Search for the cell housing the specified text and yield its [X, Y] center coordinate. 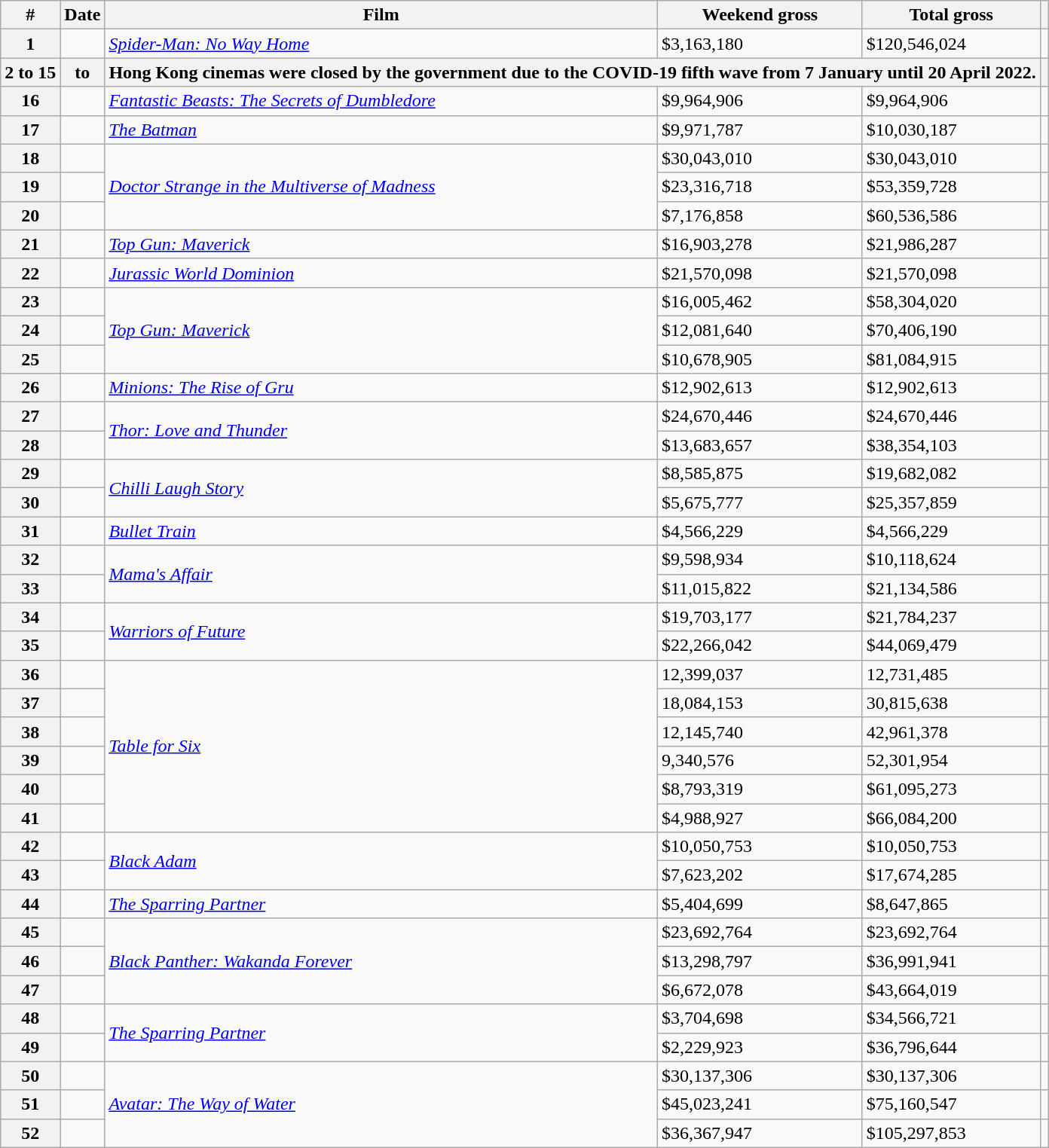
$21,134,586 [951, 588]
$53,359,728 [951, 187]
19 [30, 187]
44 [30, 904]
17 [30, 130]
50 [30, 1076]
33 [30, 588]
9,340,576 [760, 760]
48 [30, 1018]
Warriors of Future [381, 631]
1 [30, 44]
Date [83, 15]
$36,991,941 [951, 961]
12,145,740 [760, 731]
$81,084,915 [951, 359]
35 [30, 646]
$2,229,923 [760, 1047]
32 [30, 560]
$21,784,237 [951, 617]
Black Panther: Wakanda Forever [381, 961]
Black Adam [381, 861]
Minions: The Rise of Gru [381, 388]
18,084,153 [760, 703]
$9,971,787 [760, 130]
$75,160,547 [951, 1104]
$7,623,202 [760, 875]
$43,664,019 [951, 990]
40 [30, 789]
$60,536,586 [951, 215]
Table for Six [381, 746]
$120,546,024 [951, 44]
49 [30, 1047]
18 [30, 158]
43 [30, 875]
52 [30, 1133]
Doctor Strange in the Multiverse of Madness [381, 187]
$10,118,624 [951, 560]
Film [381, 15]
$21,986,287 [951, 244]
47 [30, 990]
$19,682,082 [951, 474]
$34,566,721 [951, 1018]
$8,585,875 [760, 474]
$13,683,657 [760, 445]
45 [30, 933]
22 [30, 273]
$105,297,853 [951, 1133]
$44,069,479 [951, 646]
34 [30, 617]
38 [30, 731]
46 [30, 961]
$58,304,020 [951, 301]
41 [30, 817]
31 [30, 531]
52,301,954 [951, 760]
$13,298,797 [760, 961]
Mama's Affair [381, 574]
30 [30, 502]
42 [30, 847]
21 [30, 244]
39 [30, 760]
to [83, 72]
# [30, 15]
$11,015,822 [760, 588]
$9,598,934 [760, 560]
$8,647,865 [951, 904]
36 [30, 674]
$36,796,644 [951, 1047]
$3,163,180 [760, 44]
Avatar: The Way of Water [381, 1104]
$8,793,319 [760, 789]
$16,903,278 [760, 244]
$66,084,200 [951, 817]
$12,081,640 [760, 330]
$10,678,905 [760, 359]
Fantastic Beasts: The Secrets of Dumbledore [381, 101]
Spider-Man: No Way Home [381, 44]
42,961,378 [951, 731]
Thor: Love and Thunder [381, 431]
25 [30, 359]
Total gross [951, 15]
$23,316,718 [760, 187]
$25,357,859 [951, 502]
16 [30, 101]
12,731,485 [951, 674]
$36,367,947 [760, 1133]
12,399,037 [760, 674]
$22,266,042 [760, 646]
$45,023,241 [760, 1104]
Jurassic World Dominion [381, 273]
27 [30, 417]
$4,988,927 [760, 817]
28 [30, 445]
23 [30, 301]
37 [30, 703]
Bullet Train [381, 531]
26 [30, 388]
$5,404,699 [760, 904]
$10,030,187 [951, 130]
Weekend gross [760, 15]
$7,176,858 [760, 215]
24 [30, 330]
$3,704,698 [760, 1018]
$16,005,462 [760, 301]
Hong Kong cinemas were closed by the government due to the COVID-19 fifth wave from 7 January until 20 April 2022. [573, 72]
30,815,638 [951, 703]
51 [30, 1104]
$61,095,273 [951, 789]
$70,406,190 [951, 330]
$17,674,285 [951, 875]
$19,703,177 [760, 617]
The Batman [381, 130]
20 [30, 215]
2 to 15 [30, 72]
Chilli Laugh Story [381, 488]
$38,354,103 [951, 445]
29 [30, 474]
$5,675,777 [760, 502]
$6,672,078 [760, 990]
